Determine the (X, Y) coordinate at the center of the cell enclosing the given text.  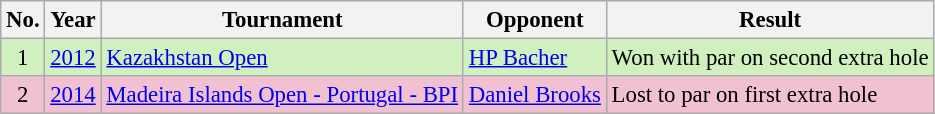
HP Bacher (534, 58)
Kazakhstan Open (282, 58)
2012 (73, 58)
2014 (73, 95)
Madeira Islands Open - Portugal - BPI (282, 95)
Daniel Brooks (534, 95)
Result (770, 20)
Lost to par on first extra hole (770, 95)
Year (73, 20)
Tournament (282, 20)
No. (23, 20)
1 (23, 58)
Won with par on second extra hole (770, 58)
2 (23, 95)
Opponent (534, 20)
